Scan for the cell matching the given text and deliver its [X, Y] coordinate at center. 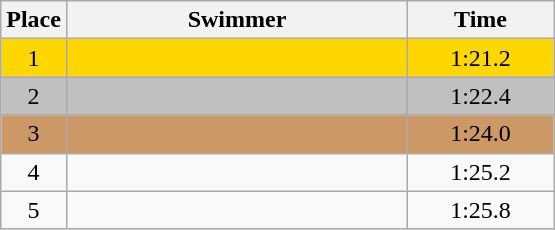
Place [34, 20]
1:25.8 [481, 210]
1:22.4 [481, 96]
1:21.2 [481, 58]
4 [34, 172]
1 [34, 58]
Time [481, 20]
1:24.0 [481, 134]
Swimmer [236, 20]
5 [34, 210]
2 [34, 96]
1:25.2 [481, 172]
3 [34, 134]
